From the cell containing the given text, extract its center point as [X, Y] coordinate. 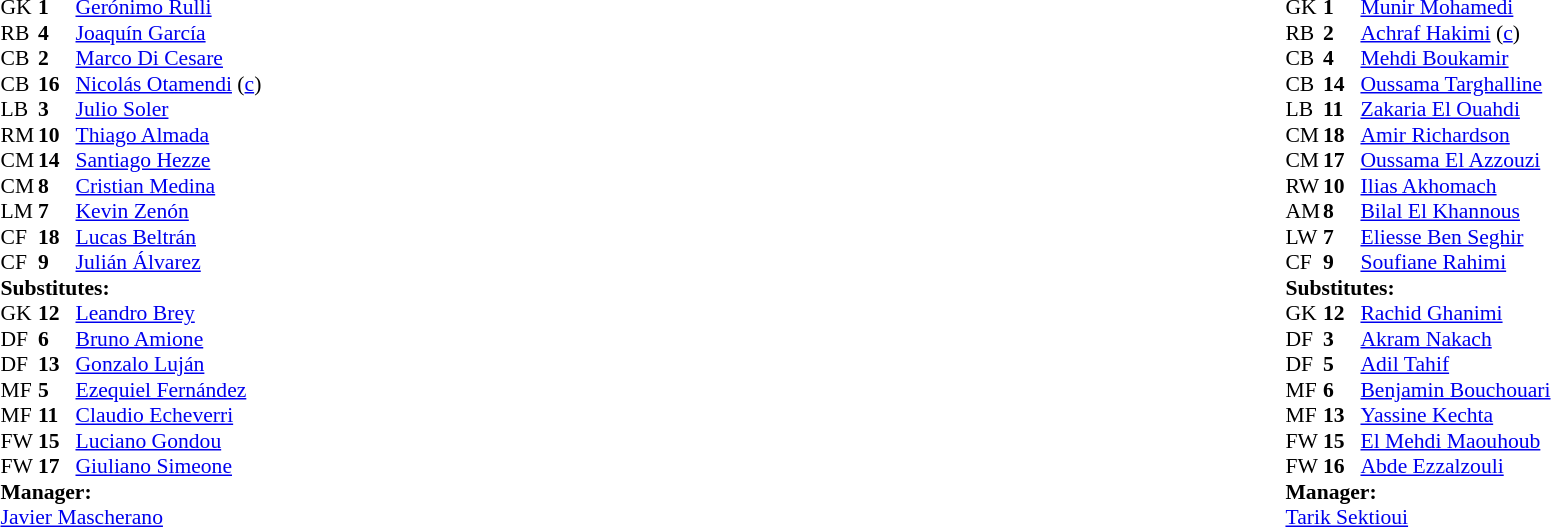
Claudio Echeverri [169, 415]
Akram Nakach [1455, 339]
Mehdi Boukamir [1455, 59]
Cristian Medina [169, 186]
Rachid Ghanimi [1455, 313]
Benjamin Bouchouari [1455, 390]
Amir Richardson [1455, 135]
Thiago Almada [169, 135]
Nicolás Otamendi (c) [169, 84]
AM [1304, 211]
Lucas Beltrán [169, 237]
Kevin Zenón [169, 211]
LW [1304, 237]
Marco Di Cesare [169, 59]
Eliesse Ben Seghir [1455, 237]
Bruno Amione [169, 339]
Joaquín García [169, 33]
Oussama Targhalline [1455, 84]
Bilal El Khannous [1455, 211]
RW [1304, 186]
RM [19, 135]
Julio Soler [169, 109]
Soufiane Rahimi [1455, 263]
Ezequiel Fernández [169, 390]
Oussama El Azzouzi [1455, 161]
Gonzalo Luján [169, 365]
Achraf Hakimi (c) [1455, 33]
Ilias Akhomach [1455, 186]
LM [19, 211]
Julián Álvarez [169, 263]
Abde Ezzalzouli [1455, 467]
Zakaria El Ouahdi [1455, 109]
Adil Tahif [1455, 365]
Giuliano Simeone [169, 467]
Yassine Kechta [1455, 415]
El Mehdi Maouhoub [1455, 441]
Santiago Hezze [169, 161]
Luciano Gondou [169, 441]
Leandro Brey [169, 313]
